Capture the cell that displays the provided text and extract its (X, Y) central coordinate. 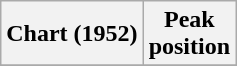
Chart (1952) (72, 34)
Peakposition (189, 34)
